Detect which cell encompasses the target text, then output its [X, Y] center coordinate. 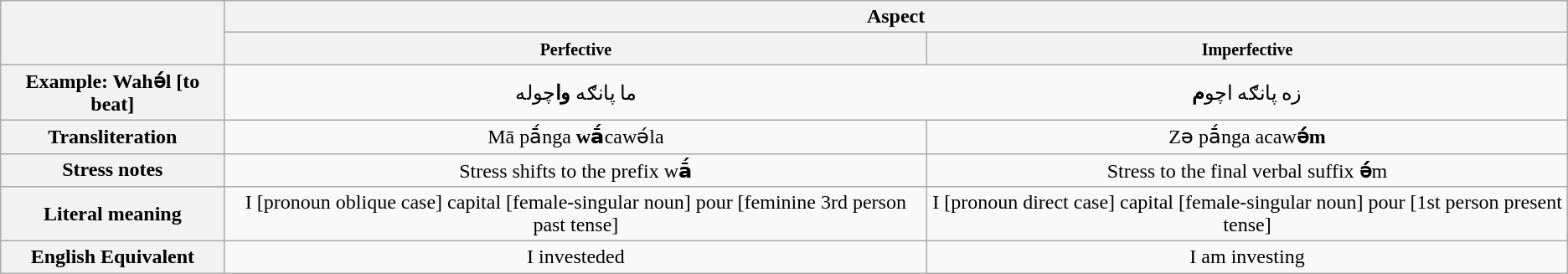
Stress notes [112, 170]
Literal meaning [112, 215]
I investeded [576, 257]
ما پانګه واچوله [576, 92]
Aspect [896, 17]
Zə pā́nga acawə́m [1247, 137]
I [pronoun oblique case] capital [female-singular noun] pour [feminine 3rd person past tense] [576, 215]
I [pronoun direct case] capital [female-singular noun] pour [1st person present tense] [1247, 215]
Stress shifts to the prefix wā́ [576, 170]
Example: Wahə́l [to beat] [112, 92]
Imperfective [1247, 49]
Stress to the final verbal suffix ə́m [1247, 170]
Mā pā́nga wā́cawə́la [576, 137]
English Equivalent [112, 257]
Transliteration [112, 137]
زه پانګه اچوم [1247, 92]
Perfective [576, 49]
I am investing [1247, 257]
